Scan for the cell matching the given text and deliver its [X, Y] coordinate at center. 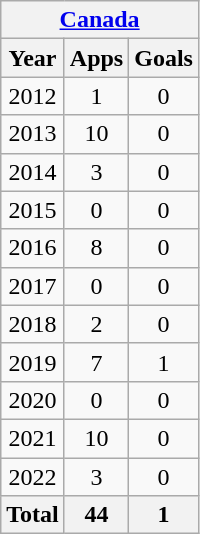
2 [96, 324]
2018 [33, 324]
7 [96, 362]
2016 [33, 248]
2015 [33, 210]
44 [96, 515]
2017 [33, 286]
2013 [33, 134]
2012 [33, 96]
Canada [100, 20]
2021 [33, 438]
Apps [96, 58]
2014 [33, 172]
Total [33, 515]
2019 [33, 362]
Year [33, 58]
8 [96, 248]
2020 [33, 400]
Goals [164, 58]
2022 [33, 477]
